Scan for the cell matching the given text and deliver its [x, y] coordinate at center. 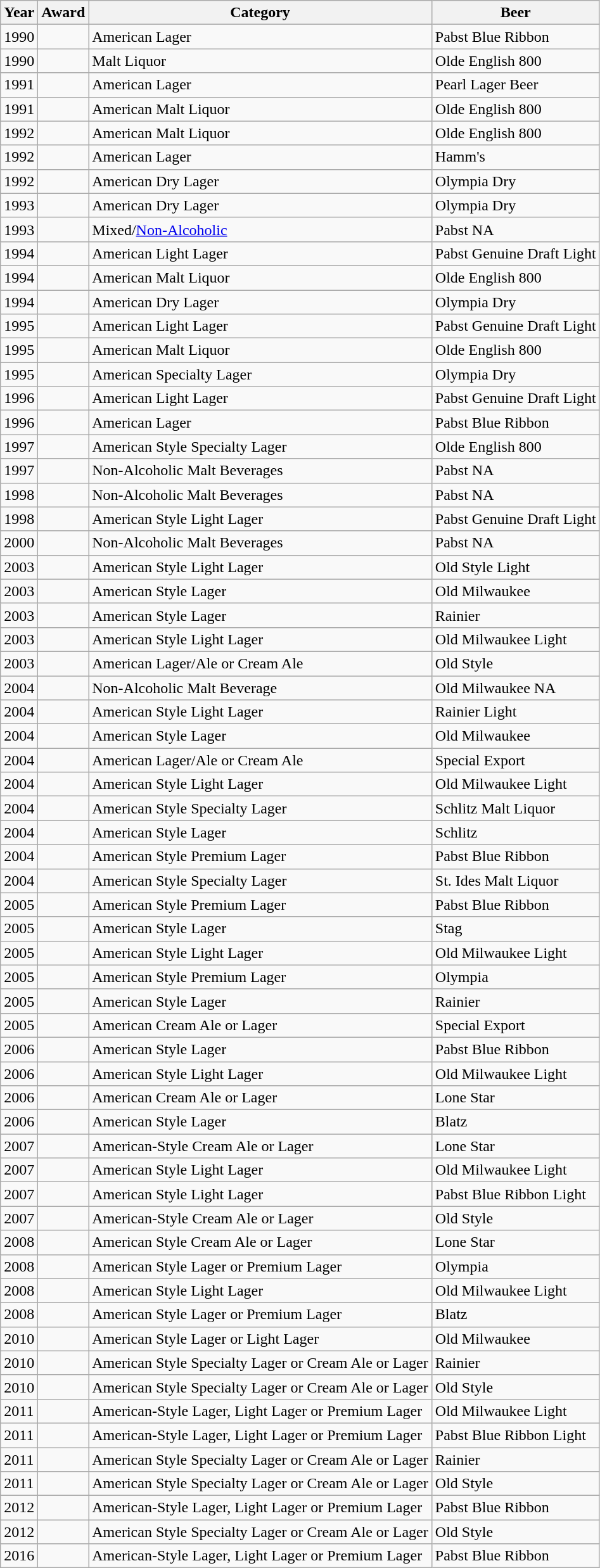
Hamm's [516, 157]
2000 [19, 543]
Mixed/Non-Alcoholic [260, 229]
Pearl Lager Beer [516, 85]
St. Ides Malt Liquor [516, 881]
Old Milwaukee NA [516, 687]
Rainier Light [516, 712]
Non-Alcoholic Malt Beverage [260, 687]
Stag [516, 929]
Old Style Light [516, 567]
Beer [516, 13]
American Specialty Lager [260, 374]
Schlitz [516, 832]
Malt Liquor [260, 61]
Year [19, 13]
American Style Cream Ale or Lager [260, 1242]
Award [63, 13]
2016 [19, 1556]
Category [260, 13]
American Style Lager or Light Lager [260, 1339]
Schlitz Malt Liquor [516, 808]
